Capture the cell that displays the provided text and extract its (x, y) central coordinate. 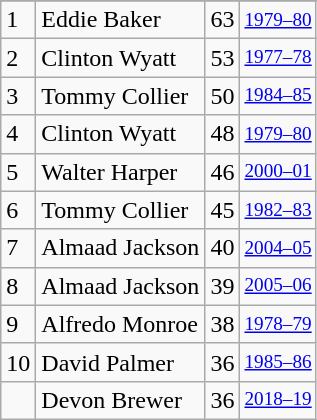
4 (18, 134)
6 (18, 210)
Alfredo Monroe (120, 324)
Eddie Baker (120, 20)
50 (222, 96)
39 (222, 286)
45 (222, 210)
10 (18, 362)
David Palmer (120, 362)
7 (18, 248)
2005–06 (278, 286)
63 (222, 20)
5 (18, 172)
1977–78 (278, 58)
53 (222, 58)
2018–19 (278, 400)
40 (222, 248)
Walter Harper (120, 172)
1982–83 (278, 210)
1984–85 (278, 96)
38 (222, 324)
1 (18, 20)
2004–05 (278, 248)
Devon Brewer (120, 400)
9 (18, 324)
1978–79 (278, 324)
46 (222, 172)
48 (222, 134)
1985–86 (278, 362)
3 (18, 96)
2 (18, 58)
2000–01 (278, 172)
8 (18, 286)
